Provide the (x, y) coordinate of the cell's center where the given text is located.  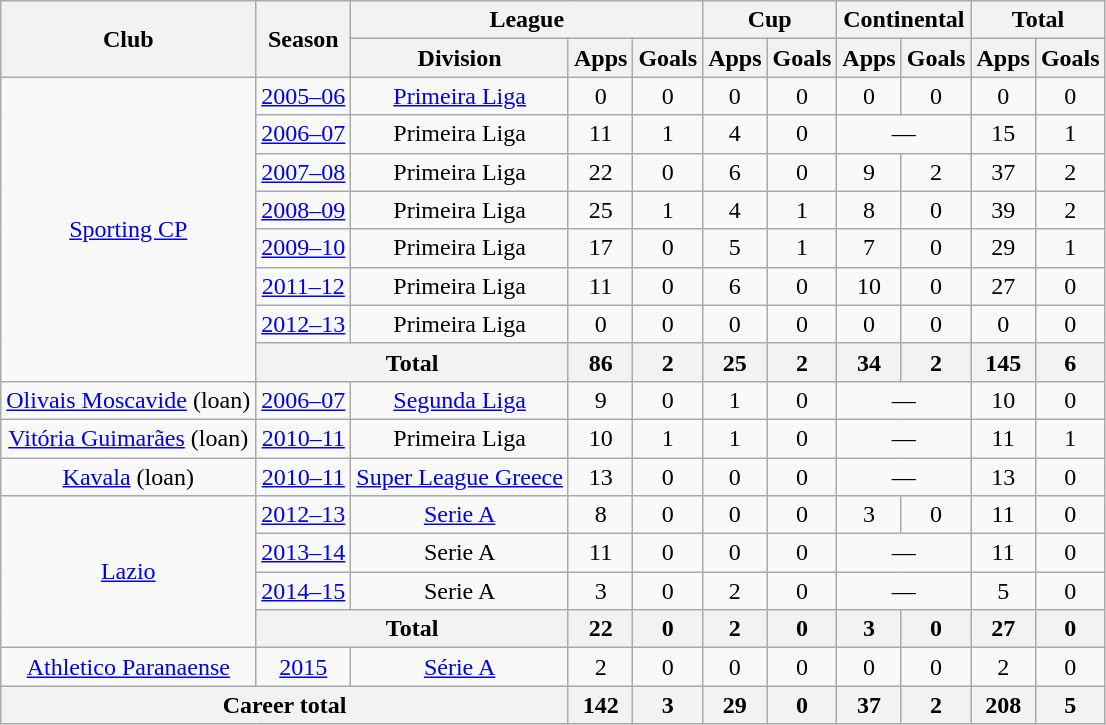
Club (128, 39)
2008–09 (304, 210)
7 (869, 248)
208 (1003, 705)
Sporting CP (128, 229)
2007–08 (304, 172)
Cup (770, 20)
15 (1003, 134)
Continental (904, 20)
2011–12 (304, 286)
Vitória Guimarães (loan) (128, 438)
Division (460, 58)
2009–10 (304, 248)
Super League Greece (460, 477)
2015 (304, 667)
Athletico Paranaense (128, 667)
39 (1003, 210)
Segunda Liga (460, 400)
145 (1003, 362)
142 (600, 705)
17 (600, 248)
2013–14 (304, 553)
Career total (285, 705)
Kavala (loan) (128, 477)
2005–06 (304, 96)
Série A (460, 667)
League (527, 20)
Olivais Moscavide (loan) (128, 400)
Lazio (128, 572)
34 (869, 362)
2014–15 (304, 591)
86 (600, 362)
Season (304, 39)
